Provide the [X, Y] coordinate of the cell's center where the given text is located.  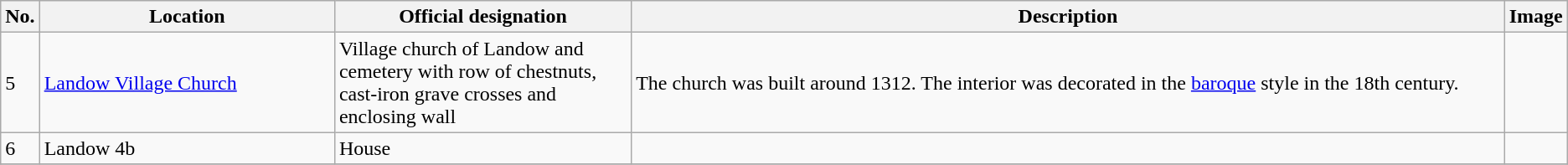
Description [1069, 17]
Location [187, 17]
No. [20, 17]
Village church of Landow and cemetery with row of chestnuts, cast-iron grave crosses and enclosing wall [482, 82]
The church was built around 1312. The interior was decorated in the baroque style in the 18th century. [1069, 82]
Landow 4b [187, 148]
Landow Village Church [187, 82]
5 [20, 82]
Image [1536, 17]
Official designation [482, 17]
6 [20, 148]
House [482, 148]
